Extract the (X, Y) coordinate from the center of the cell holding the provided text.  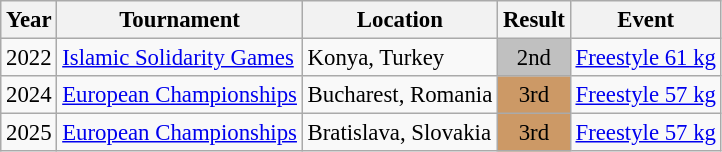
Location (400, 20)
2025 (29, 133)
Tournament (180, 20)
Bucharest, Romania (400, 95)
Freestyle 61 kg (646, 58)
Event (646, 20)
Bratislava, Slovakia (400, 133)
2nd (534, 58)
2024 (29, 95)
Year (29, 20)
Konya, Turkey (400, 58)
Islamic Solidarity Games (180, 58)
2022 (29, 58)
Result (534, 20)
